Provide the [X, Y] coordinate of the cell's center where the given text is located.  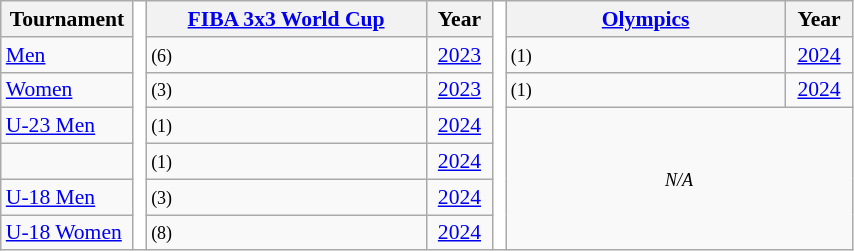
(6) [286, 55]
N/A [680, 179]
U-18 Women [68, 233]
Men [68, 55]
Women [68, 90]
(8) [286, 233]
FIBA 3x3 World Cup [286, 19]
U-23 Men [68, 126]
Olympics [646, 19]
Tournament [68, 19]
U-18 Men [68, 197]
